Identify which cell holds the provided text, then report its (x, y) central coordinate. 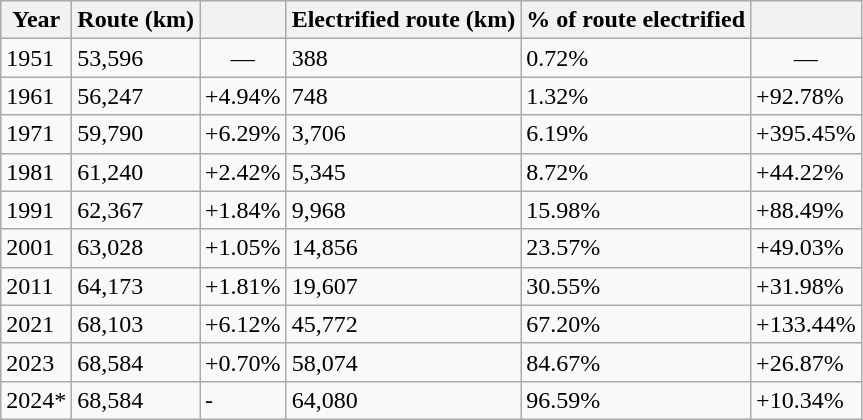
+88.49% (806, 210)
+31.98% (806, 286)
63,028 (136, 248)
+4.94% (244, 96)
1971 (36, 134)
- (244, 400)
+49.03% (806, 248)
15.98% (636, 210)
19,607 (404, 286)
84.67% (636, 362)
9,968 (404, 210)
0.72% (636, 58)
45,772 (404, 324)
+1.84% (244, 210)
23.57% (636, 248)
+133.44% (806, 324)
1991 (36, 210)
388 (404, 58)
+6.29% (244, 134)
62,367 (136, 210)
% of route electrified (636, 20)
+2.42% (244, 172)
1951 (36, 58)
2011 (36, 286)
+395.45% (806, 134)
2021 (36, 324)
64,080 (404, 400)
1961 (36, 96)
2001 (36, 248)
Electrified route (km) (404, 20)
61,240 (136, 172)
14,856 (404, 248)
+92.78% (806, 96)
30.55% (636, 286)
1981 (36, 172)
56,247 (136, 96)
64,173 (136, 286)
3,706 (404, 134)
748 (404, 96)
68,103 (136, 324)
53,596 (136, 58)
+10.34% (806, 400)
5,345 (404, 172)
+44.22% (806, 172)
59,790 (136, 134)
Route (km) (136, 20)
+1.05% (244, 248)
2024* (36, 400)
+6.12% (244, 324)
96.59% (636, 400)
+0.70% (244, 362)
1.32% (636, 96)
+1.81% (244, 286)
8.72% (636, 172)
67.20% (636, 324)
2023 (36, 362)
6.19% (636, 134)
58,074 (404, 362)
Year (36, 20)
+26.87% (806, 362)
